Identify which cell holds the provided text, then report its [X, Y] central coordinate. 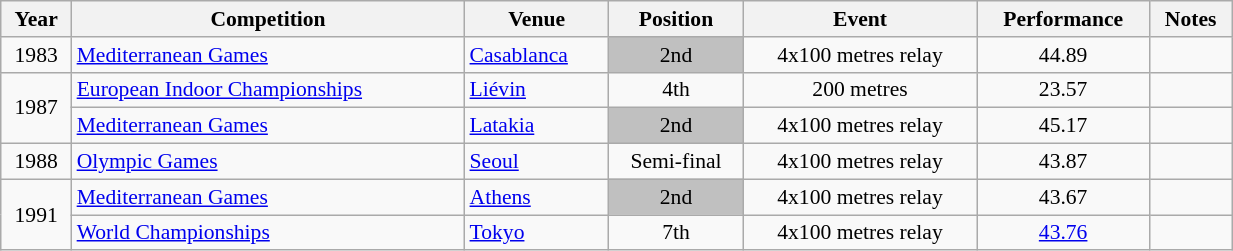
7th [676, 233]
Venue [537, 19]
Seoul [537, 162]
Notes [1191, 19]
World Championships [268, 233]
4th [676, 90]
Liévin [537, 90]
1983 [36, 55]
European Indoor Championships [268, 90]
43.76 [1064, 233]
23.57 [1064, 90]
1991 [36, 214]
Event [860, 19]
43.67 [1064, 197]
Casablanca [537, 55]
45.17 [1064, 126]
Athens [537, 197]
44.89 [1064, 55]
Year [36, 19]
43.87 [1064, 162]
Competition [268, 19]
Position [676, 19]
1987 [36, 108]
1988 [36, 162]
Latakia [537, 126]
Tokyo [537, 233]
200 metres [860, 90]
Semi-final [676, 162]
Performance [1064, 19]
Olympic Games [268, 162]
